Return [x, y] of the center of cell containing provided text 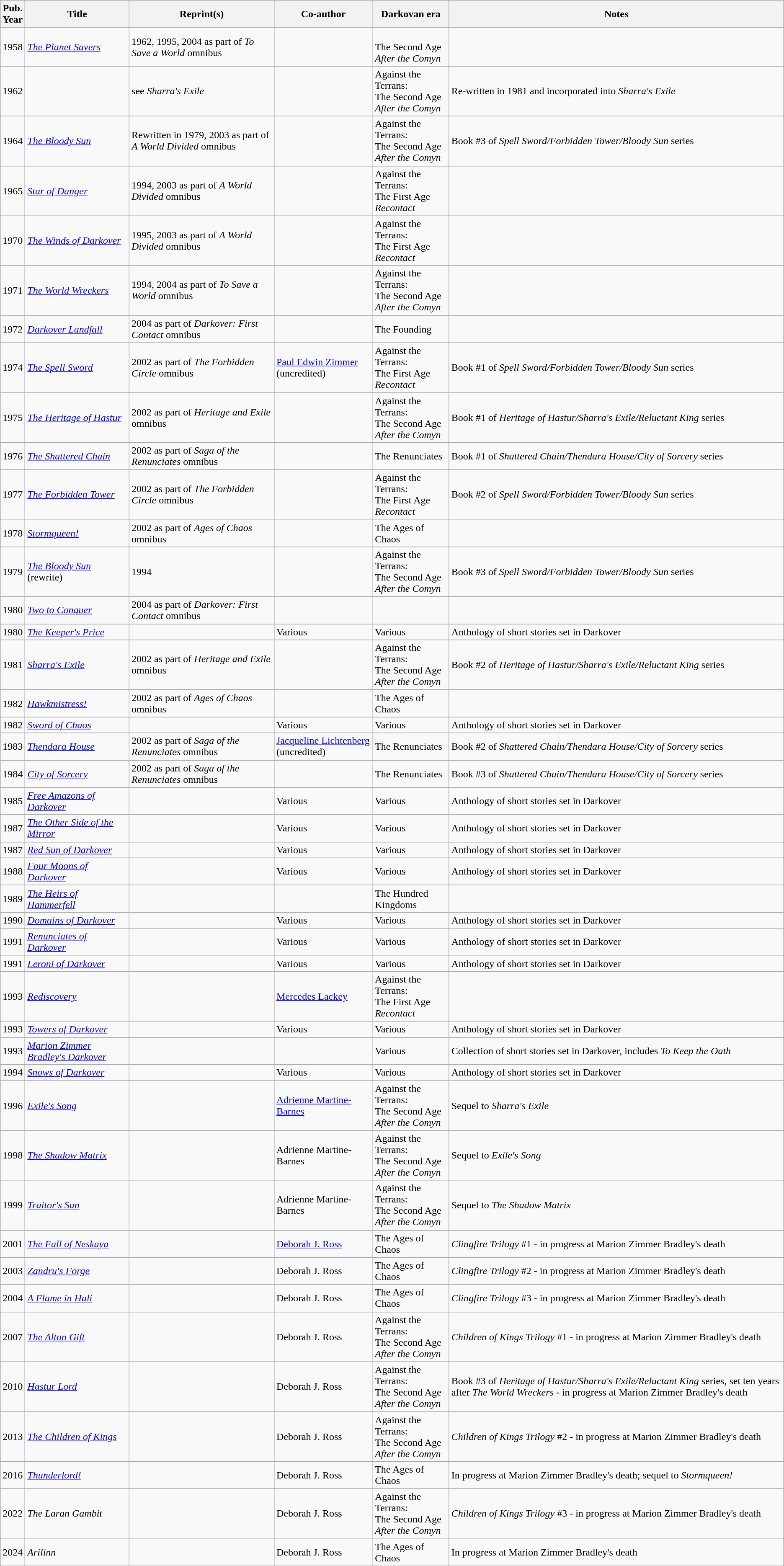
1999 [13, 1205]
1962, 1995, 2004 as part of To Save a World omnibus [202, 47]
Sequel to The Shadow Matrix [616, 1205]
The Shadow Matrix [77, 1155]
Re-written in 1981 and incorporated into Sharra's Exile [616, 91]
Book #1 of Shattered Chain/Thendara House/City of Sorcery series [616, 456]
Four Moons of Darkover [77, 871]
1996 [13, 1106]
Snows of Darkover [77, 1073]
1962 [13, 91]
The Keeper's Price [77, 632]
Sequel to Exile's Song [616, 1155]
Book #2 of Spell Sword/Forbidden Tower/Bloody Sun series [616, 494]
Collection of short stories set in Darkover, includes To Keep the Oath [616, 1051]
Leroni of Darkover [77, 964]
Book #2 of Shattered Chain/Thendara House/City of Sorcery series [616, 746]
Hawkmistress! [77, 704]
1978 [13, 533]
2004 [13, 1298]
Stormqueen! [77, 533]
1985 [13, 801]
Rediscovery [77, 997]
The Hundred Kingdoms [411, 899]
1983 [13, 746]
1995, 2003 as part of A World Divided omnibus [202, 240]
1988 [13, 871]
Hastur Lord [77, 1386]
Book #2 of Heritage of Hastur/Sharra's Exile/Reluctant King series [616, 665]
The Second Age After the Comyn [411, 47]
Sword of Chaos [77, 725]
Rewritten in 1979, 2003 as part of A World Divided omnibus [202, 141]
2007 [13, 1337]
The Spell Sword [77, 368]
Children of Kings Trilogy #2 - in progress at Marion Zimmer Bradley's death [616, 1437]
Thendara House [77, 746]
2022 [13, 1514]
The Alton Gift [77, 1337]
The Bloody Sun (rewrite) [77, 572]
1981 [13, 665]
The Children of Kings [77, 1437]
The World Wreckers [77, 291]
A Flame in Hali [77, 1298]
1974 [13, 368]
Clingfire Trilogy #2 - in progress at Marion Zimmer Bradley's death [616, 1271]
1964 [13, 141]
Domains of Darkover [77, 920]
Book #3 of Shattered Chain/Thendara House/City of Sorcery series [616, 774]
1994, 2003 as part of A World Divided omnibus [202, 191]
The Winds of Darkover [77, 240]
Marion Zimmer Bradley's Darkover [77, 1051]
The Forbidden Tower [77, 494]
1994, 2004 as part of To Save a World omnibus [202, 291]
The Planet Savers [77, 47]
Towers of Darkover [77, 1029]
Co-author [323, 14]
City of Sorcery [77, 774]
Reprint(s) [202, 14]
In progress at Marion Zimmer Bradley's death [616, 1552]
Sharra's Exile [77, 665]
1971 [13, 291]
The Heritage of Hastur [77, 417]
1989 [13, 899]
1976 [13, 456]
Notes [616, 14]
1990 [13, 920]
Free Amazons of Darkover [77, 801]
2001 [13, 1244]
1998 [13, 1155]
Book #1 of Spell Sword/Forbidden Tower/Bloody Sun series [616, 368]
Clingfire Trilogy #3 - in progress at Marion Zimmer Bradley's death [616, 1298]
Darkover Landfall [77, 329]
Book #1 of Heritage of Hastur/Sharra's Exile/Reluctant King series [616, 417]
2024 [13, 1552]
Thunderlord! [77, 1475]
The Bloody Sun [77, 141]
Red Sun of Darkover [77, 850]
Paul Edwin Zimmer (uncredited) [323, 368]
The Fall of Neskaya [77, 1244]
Arilinn [77, 1552]
1979 [13, 572]
2010 [13, 1386]
see Sharra's Exile [202, 91]
Two to Conquer [77, 611]
The Other Side of the Mirror [77, 828]
Exile's Song [77, 1106]
Traitor's Sun [77, 1205]
Sequel to Sharra's Exile [616, 1106]
The Heirs of Hammerfell [77, 899]
1965 [13, 191]
Pub.Year [13, 14]
Children of Kings Trilogy #1 - in progress at Marion Zimmer Bradley's death [616, 1337]
The Shattered Chain [77, 456]
1975 [13, 417]
Mercedes Lackey [323, 997]
In progress at Marion Zimmer Bradley's death; sequel to Stormqueen! [616, 1475]
Renunciates of Darkover [77, 942]
2003 [13, 1271]
Darkovan era [411, 14]
Children of Kings Trilogy #3 - in progress at Marion Zimmer Bradley's death [616, 1514]
1984 [13, 774]
2016 [13, 1475]
1958 [13, 47]
1972 [13, 329]
Jacqueline Lichtenberg (uncredited) [323, 746]
The Founding [411, 329]
2013 [13, 1437]
1977 [13, 494]
Title [77, 14]
Clingfire Trilogy #1 - in progress at Marion Zimmer Bradley's death [616, 1244]
1970 [13, 240]
The Laran Gambit [77, 1514]
Zandru's Forge [77, 1271]
Star of Danger [77, 191]
